Determine the [x, y] coordinate at the center of the cell enclosing the given text.  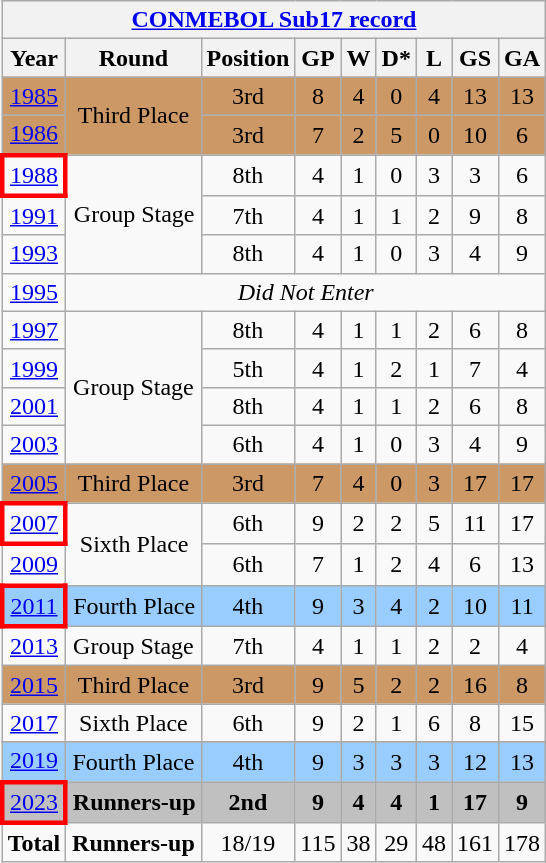
GP [318, 58]
1999 [34, 368]
1997 [34, 330]
115 [318, 843]
Year [34, 58]
L [434, 58]
38 [358, 843]
CONMEBOL Sub17 record [274, 20]
2003 [34, 444]
2nd [248, 802]
2011 [34, 606]
2007 [34, 524]
161 [476, 843]
1986 [34, 135]
W [358, 58]
Total [34, 843]
1985 [34, 96]
2013 [34, 646]
5th [248, 368]
2005 [34, 484]
178 [522, 843]
15 [522, 723]
48 [434, 843]
Did Not Enter [306, 292]
16 [476, 685]
GS [476, 58]
GA [522, 58]
Round [134, 58]
1995 [34, 292]
2009 [34, 564]
1991 [34, 216]
1988 [34, 174]
1993 [34, 254]
Position [248, 58]
2001 [34, 406]
2019 [34, 762]
2017 [34, 723]
29 [396, 843]
2015 [34, 685]
2023 [34, 802]
12 [476, 762]
D* [396, 58]
18/19 [248, 843]
